Identify which cell holds the provided text, then report its (X, Y) central coordinate. 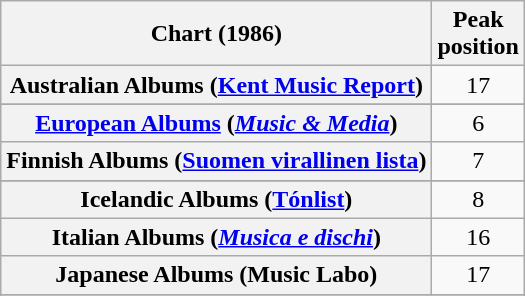
Chart (1986) (216, 34)
Finnish Albums (Suomen virallinen lista) (216, 161)
Australian Albums (Kent Music Report) (216, 85)
European Albums (Music & Media) (216, 123)
8 (478, 199)
Icelandic Albums (Tónlist) (216, 199)
16 (478, 237)
7 (478, 161)
Italian Albums (Musica e dischi) (216, 237)
Japanese Albums (Music Labo) (216, 275)
6 (478, 123)
Peakposition (478, 34)
